Detect which cell encompasses the target text, then output its [x, y] center coordinate. 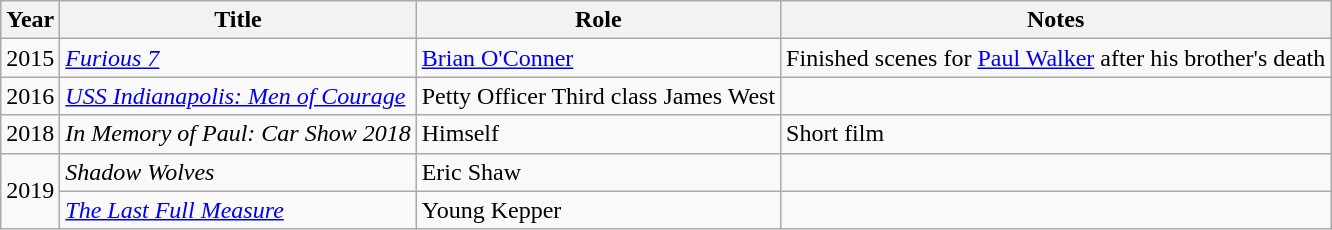
In Memory of Paul: Car Show 2018 [238, 134]
Himself [598, 134]
2015 [30, 58]
Petty Officer Third class James West [598, 96]
Notes [1056, 20]
Eric Shaw [598, 172]
Young Kepper [598, 210]
Finished scenes for Paul Walker after his brother's death [1056, 58]
Year [30, 20]
USS Indianapolis: Men of Courage [238, 96]
2019 [30, 191]
Role [598, 20]
Shadow Wolves [238, 172]
Furious 7 [238, 58]
Short film [1056, 134]
2016 [30, 96]
The Last Full Measure [238, 210]
Brian O'Conner [598, 58]
2018 [30, 134]
Title [238, 20]
